For the text-containing cell, return its midpoint in (X, Y) coordinate format. 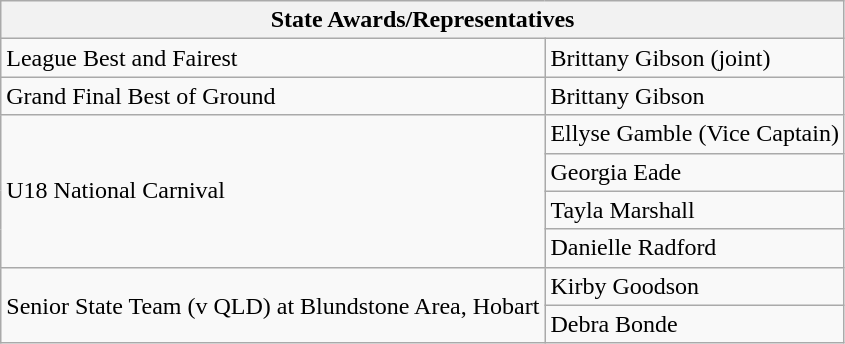
Grand Final Best of Ground (273, 96)
U18 National Carnival (273, 191)
Georgia Eade (695, 172)
Senior State Team (v QLD) at Blundstone Area, Hobart (273, 305)
Debra Bonde (695, 324)
Ellyse Gamble (Vice Captain) (695, 134)
Kirby Goodson (695, 286)
League Best and Fairest (273, 58)
Brittany Gibson (joint) (695, 58)
Brittany Gibson (695, 96)
Danielle Radford (695, 248)
Tayla Marshall (695, 210)
State Awards/Representatives (423, 20)
